Provide the (X, Y) coordinate of the cell's center where the given text is located.  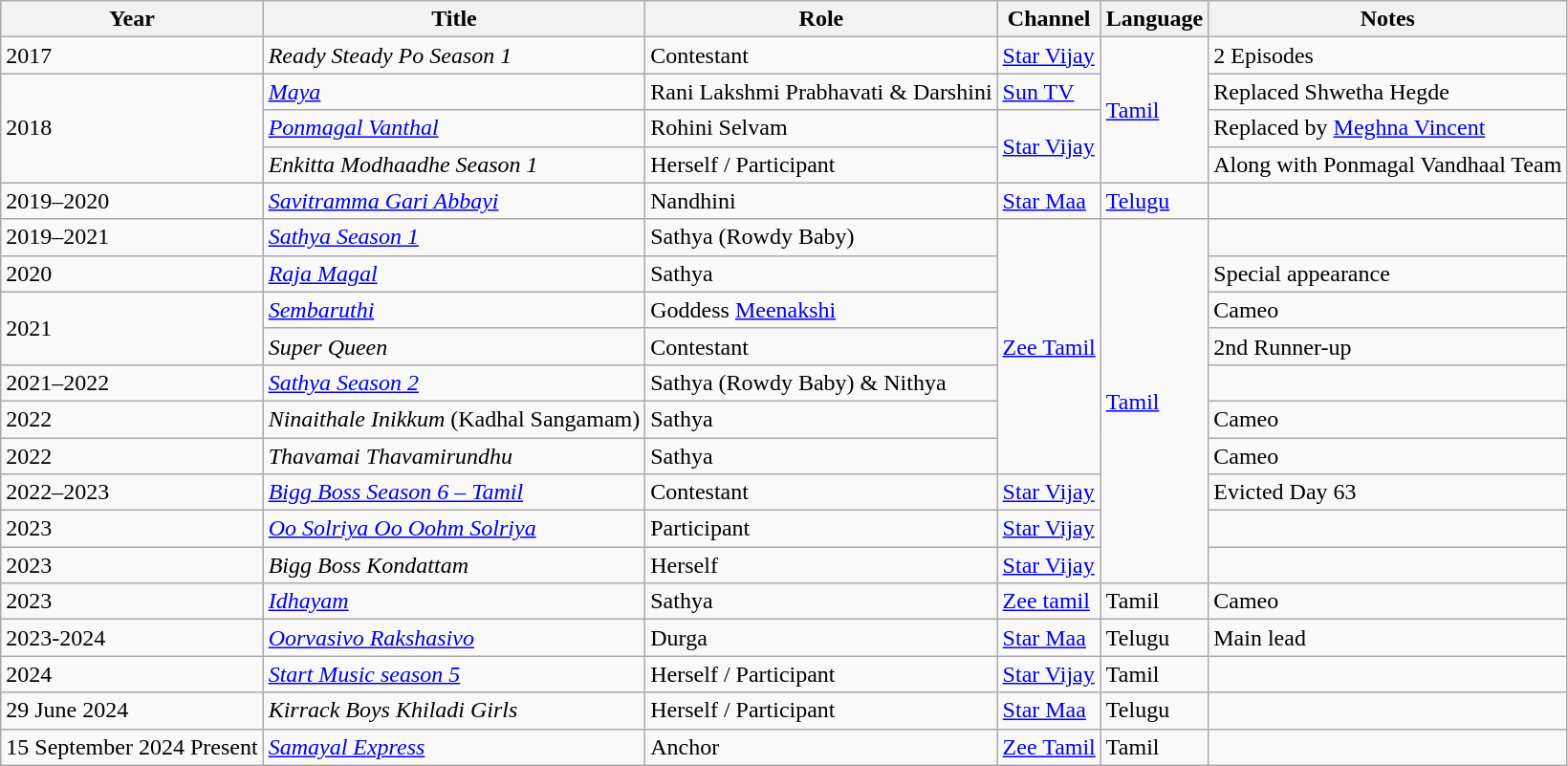
Rohini Selvam (821, 128)
Role (821, 19)
2022–2023 (132, 492)
Language (1154, 19)
Samayal Express (454, 747)
2 Episodes (1388, 55)
2nd Runner-up (1388, 346)
2021–2022 (132, 383)
Participant (821, 529)
2017 (132, 55)
Evicted Day 63 (1388, 492)
Thavamai Thavamirundhu (454, 456)
2023-2024 (132, 638)
Kirrack Boys Khiladi Girls (454, 711)
Start Music season 5 (454, 674)
Herself (821, 565)
Ponmagal Vanthal (454, 128)
Channel (1049, 19)
Super Queen (454, 346)
2024 (132, 674)
Anchor (821, 747)
2019–2021 (132, 237)
Sathya Season 2 (454, 383)
Savitramma Gari Abbayi (454, 201)
Bigg Boss Season 6 – Tamil (454, 492)
Goddess Meenakshi (821, 310)
Nandhini (821, 201)
Notes (1388, 19)
2020 (132, 274)
15 September 2024 Present (132, 747)
Ready Steady Po Season 1 (454, 55)
Ninaithale Inikkum (Kadhal Sangamam) (454, 419)
29 June 2024 (132, 711)
Idhayam (454, 602)
Year (132, 19)
Sun TV (1049, 92)
Replaced Shwetha Hegde (1388, 92)
Oo Solriya Oo Oohm Solriya (454, 529)
Maya (454, 92)
Enkitta Modhaadhe Season 1 (454, 164)
Special appearance (1388, 274)
Oorvasivo Rakshasivo (454, 638)
Sathya Season 1 (454, 237)
2018 (132, 128)
Raja Magal (454, 274)
2021 (132, 328)
Sembaruthi (454, 310)
Rani Lakshmi Prabhavati & Darshini (821, 92)
Durga (821, 638)
Main lead (1388, 638)
Zee tamil (1049, 602)
Along with Ponmagal Vandhaal Team (1388, 164)
Bigg Boss Kondattam (454, 565)
Sathya (Rowdy Baby) (821, 237)
Sathya (Rowdy Baby) & Nithya (821, 383)
2019–2020 (132, 201)
Title (454, 19)
Replaced by Meghna Vincent (1388, 128)
